For the text-containing cell, return its midpoint in [x, y] coordinate format. 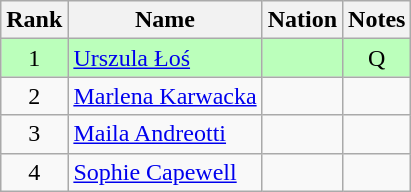
Name [165, 20]
Sophie Capewell [165, 172]
Q [377, 58]
2 [34, 96]
Notes [377, 20]
Nation [302, 20]
3 [34, 134]
1 [34, 58]
Urszula Łoś [165, 58]
Maila Andreotti [165, 134]
Rank [34, 20]
4 [34, 172]
Marlena Karwacka [165, 96]
